Find where the given text appears and provide that cell's center as [X, Y] coordinate. 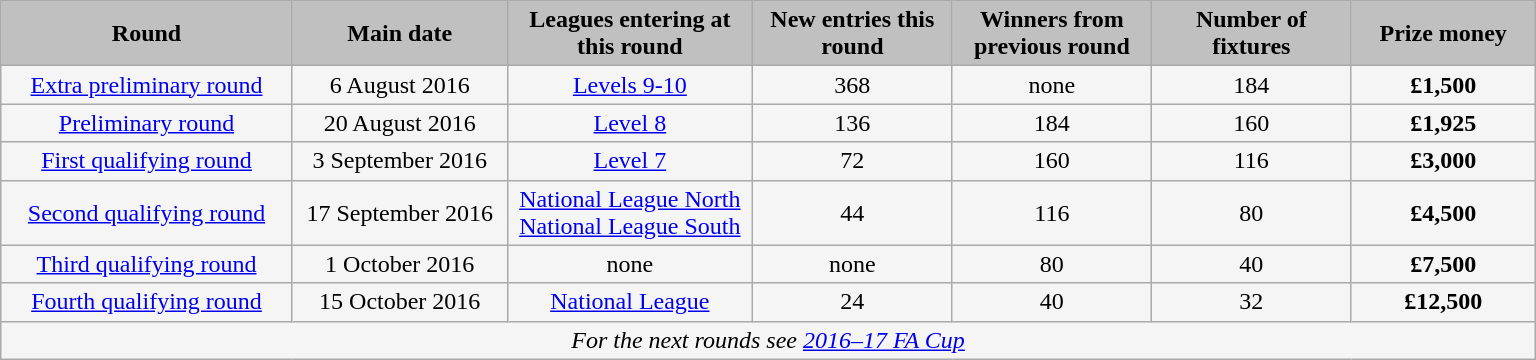
£3,000 [1443, 161]
£1,925 [1443, 123]
72 [852, 161]
For the next rounds see 2016–17 FA Cup [768, 340]
Main date [400, 34]
National League [630, 302]
Fourth qualifying round [147, 302]
£4,500 [1443, 212]
Third qualifying round [147, 264]
Level 7 [630, 161]
20 August 2016 [400, 123]
Extra preliminary round [147, 85]
£7,500 [1443, 264]
17 September 2016 [400, 212]
£1,500 [1443, 85]
136 [852, 123]
Level 8 [630, 123]
6 August 2016 [400, 85]
44 [852, 212]
Second qualifying round [147, 212]
1 October 2016 [400, 264]
£12,500 [1443, 302]
Levels 9-10 [630, 85]
24 [852, 302]
368 [852, 85]
Number of fixtures [1252, 34]
Round [147, 34]
Leagues entering at this round [630, 34]
Preliminary round [147, 123]
National League NorthNational League South [630, 212]
15 October 2016 [400, 302]
3 September 2016 [400, 161]
New entries this round [852, 34]
Winners from previous round [1052, 34]
First qualifying round [147, 161]
32 [1252, 302]
Prize money [1443, 34]
